Search for the cell housing the specified text and yield its (X, Y) center coordinate. 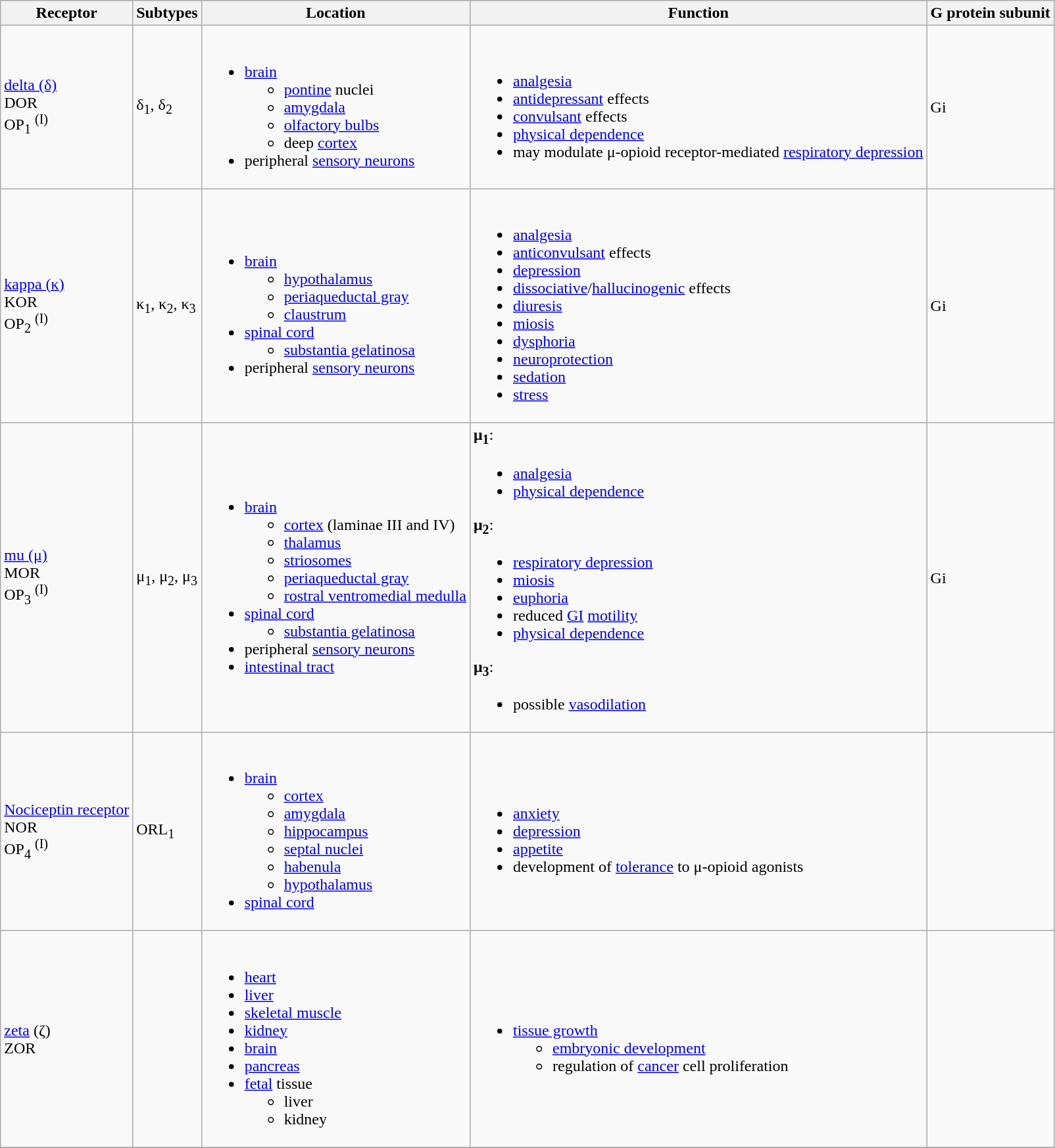
analgesiaantidepressant effectsconvulsant effectsphysical dependencemay modulate μ-opioid receptor-mediated respiratory depression (699, 107)
Nociceptin receptor NOROP4 (I) (67, 832)
G protein subunit (991, 13)
δ1, δ2 (167, 107)
Function (699, 13)
braincortexamygdalahippocampusseptal nucleihabenulahypothalamusspinal cord (335, 832)
brainpontine nucleiamygdalaolfactory bulbsdeep cortexperipheral sensory neurons (335, 107)
anxietydepressionappetitedevelopment of tolerance to μ-opioid agonists (699, 832)
kappa (κ) KOR OP2 (I) (67, 306)
mu (μ) MOR OP3 (I) (67, 577)
tissue growthembryonic developmentregulation of cancer cell proliferation (699, 1039)
ORL1 (167, 832)
heartliverskeletal musclekidneybrainpancreasfetal tissueliverkidney (335, 1039)
brainhypothalamusperiaqueductal grayclaustrumspinal cordsubstantia gelatinosaperipheral sensory neurons (335, 306)
κ1, κ2, κ3 (167, 306)
Subtypes (167, 13)
μ1, μ2, μ3 (167, 577)
Receptor (67, 13)
delta (δ) DOR OP1 (I) (67, 107)
analgesiaanticonvulsant effectsdepressiondissociative/hallucinogenic effectsdiuresismiosisdysphorianeuroprotectionsedationstress (699, 306)
Location (335, 13)
zeta (ζ) ZOR (67, 1039)
μ1:analgesiaphysical dependenceμ2:respiratory depressionmiosiseuphoriareduced GI motilityphysical dependenceμ3:possible vasodilation (699, 577)
